Capture the cell that displays the provided text and extract its [X, Y] central coordinate. 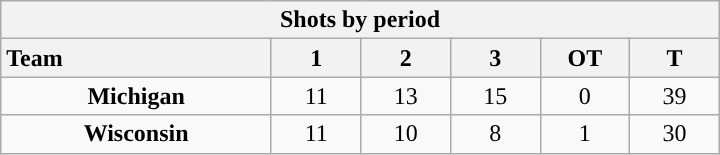
Michigan [136, 96]
2 [406, 58]
OT [585, 58]
0 [585, 96]
15 [496, 96]
3 [496, 58]
8 [496, 134]
Team [136, 58]
30 [675, 134]
Shots by period [360, 20]
10 [406, 134]
T [675, 58]
13 [406, 96]
39 [675, 96]
Wisconsin [136, 134]
